Pinpoint the cell where the given text exists, returning its (X, Y) midpoint coordinate. 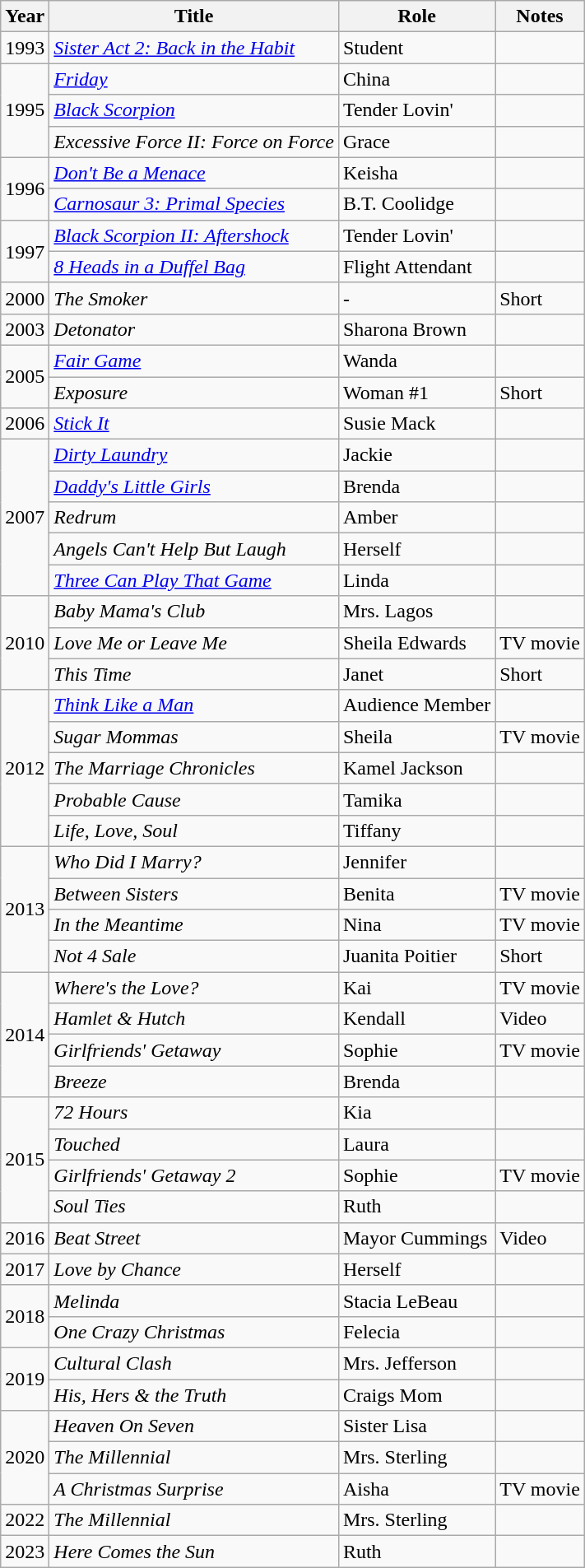
Dirty Laundry (194, 455)
Excessive Force II: Force on Force (194, 142)
Kai (416, 988)
Linda (416, 580)
His, Hers & the Truth (194, 1395)
Not 4 Sale (194, 956)
2003 (25, 329)
Redrum (194, 518)
- (416, 298)
This Time (194, 674)
Sheila Edwards (416, 643)
Kia (416, 1113)
Audience Member (416, 705)
Mrs. Lagos (416, 612)
One Crazy Christmas (194, 1332)
Touched (194, 1144)
Flight Attendant (416, 267)
Mayor Cummings (416, 1238)
Heaven On Seven (194, 1426)
Tiffany (416, 831)
72 Hours (194, 1113)
1996 (25, 188)
Beat Street (194, 1238)
Angels Can't Help But Laugh (194, 549)
Benita (416, 893)
2005 (25, 376)
Role (416, 16)
Woman #1 (416, 393)
Think Like a Man (194, 705)
2010 (25, 643)
Cultural Clash (194, 1363)
Friday (194, 79)
Jennifer (416, 862)
2019 (25, 1379)
Exposure (194, 393)
In the Meantime (194, 925)
Love Me or Leave Me (194, 643)
2017 (25, 1269)
Three Can Play That Game (194, 580)
Probable Cause (194, 799)
Kendall (416, 1019)
2007 (25, 518)
Nina (416, 925)
Sugar Mommas (194, 737)
Grace (416, 142)
Susie Mack (416, 424)
Student (416, 48)
2006 (25, 424)
Life, Love, Soul (194, 831)
Sister Lisa (416, 1426)
2015 (25, 1160)
Sharona Brown (416, 329)
Jackie (416, 455)
Breeze (194, 1082)
Tamika (416, 799)
2023 (25, 1552)
2018 (25, 1316)
Felecia (416, 1332)
Baby Mama's Club (194, 612)
B.T. Coolidge (416, 204)
Don't Be a Menace (194, 173)
1993 (25, 48)
1995 (25, 110)
Soul Ties (194, 1207)
Sheila (416, 737)
Between Sisters (194, 893)
Wanda (416, 361)
2020 (25, 1458)
Fair Game (194, 361)
2000 (25, 298)
Laura (416, 1144)
Detonator (194, 329)
China (416, 79)
Stacia LeBeau (416, 1300)
Stick It (194, 424)
Melinda (194, 1300)
Love by Chance (194, 1269)
Girlfriends' Getaway 2 (194, 1175)
Craigs Mom (416, 1395)
A Christmas Surprise (194, 1489)
2013 (25, 909)
Sister Act 2: Back in the Habit (194, 48)
Notes (540, 16)
Black Scorpion II: Aftershock (194, 235)
2014 (25, 1035)
Mrs. Jefferson (416, 1363)
Aisha (416, 1489)
The Marriage Chronicles (194, 768)
2022 (25, 1520)
Daddy's Little Girls (194, 486)
1997 (25, 251)
Juanita Poitier (416, 956)
Title (194, 16)
The Smoker (194, 298)
Amber (416, 518)
2016 (25, 1238)
Here Comes the Sun (194, 1552)
Who Did I Marry? (194, 862)
Girlfriends' Getaway (194, 1050)
Janet (416, 674)
Black Scorpion (194, 110)
2012 (25, 768)
Keisha (416, 173)
Kamel Jackson (416, 768)
Carnosaur 3: Primal Species (194, 204)
Hamlet & Hutch (194, 1019)
Where's the Love? (194, 988)
Year (25, 16)
8 Heads in a Duffel Bag (194, 267)
